Pinpoint the cell where the given text exists, returning its (X, Y) midpoint coordinate. 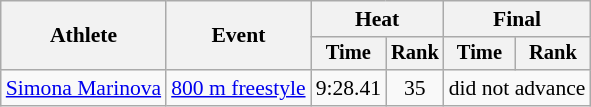
Final (518, 19)
Heat (378, 19)
35 (415, 88)
Athlete (84, 36)
Simona Marinova (84, 88)
9:28.41 (348, 88)
Event (238, 36)
did not advance (518, 88)
800 m freestyle (238, 88)
